Find where the given text appears and provide that cell's center as [X, Y] coordinate. 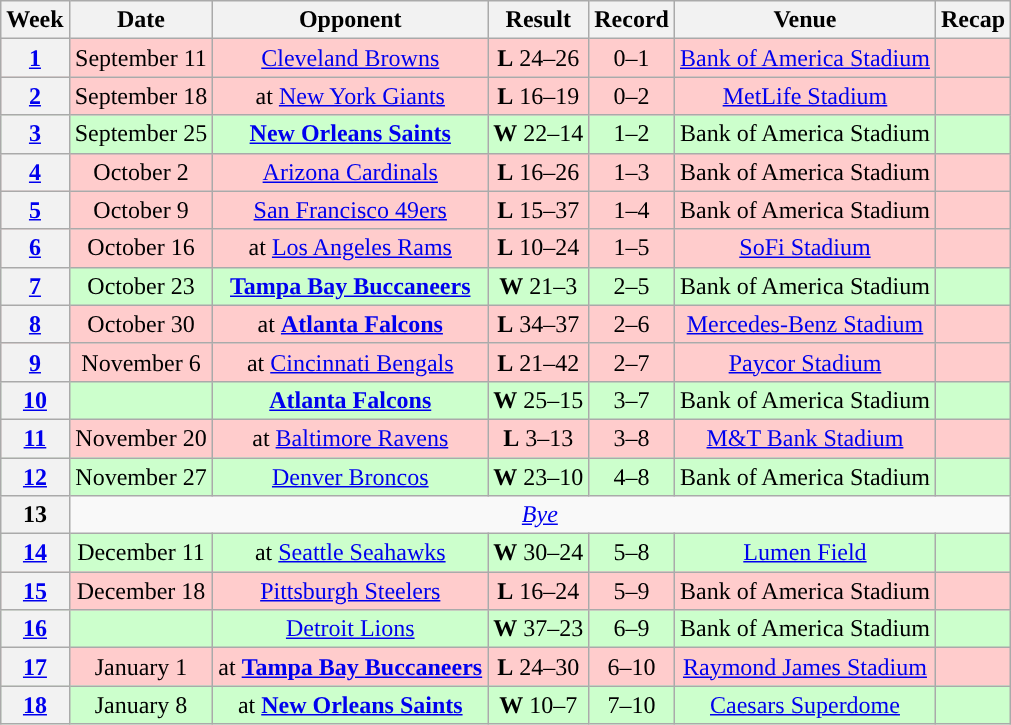
M&T Bank Stadium [804, 438]
18 [35, 705]
San Francisco 49ers [350, 210]
5–9 [632, 591]
L 16–26 [538, 172]
16 [35, 629]
Caesars Superdome [804, 705]
Atlanta Falcons [350, 400]
Lumen Field [804, 553]
L 10–24 [538, 248]
15 [35, 591]
5 [35, 210]
L 16–24 [538, 591]
7 [35, 286]
November 27 [141, 477]
at Baltimore Ravens [350, 438]
12 [35, 477]
8 [35, 324]
January 1 [141, 667]
September 11 [141, 58]
L 16–19 [538, 96]
December 18 [141, 591]
Arizona Cardinals [350, 172]
1–4 [632, 210]
October 9 [141, 210]
at Cincinnati Bengals [350, 362]
W 10–7 [538, 705]
2–7 [632, 362]
0–2 [632, 96]
1–3 [632, 172]
1–2 [632, 134]
Tampa Bay Buccaneers [350, 286]
1–5 [632, 248]
L 24–30 [538, 667]
3–7 [632, 400]
Recap [972, 20]
at Tampa Bay Buccaneers [350, 667]
Raymond James Stadium [804, 667]
0–1 [632, 58]
L 24–26 [538, 58]
Date [141, 20]
at New York Giants [350, 96]
October 23 [141, 286]
Opponent [350, 20]
9 [35, 362]
2 [35, 96]
2–5 [632, 286]
at New Orleans Saints [350, 705]
December 11 [141, 553]
W 30–24 [538, 553]
14 [35, 553]
L 3–13 [538, 438]
September 25 [141, 134]
L 15–37 [538, 210]
3–8 [632, 438]
Denver Broncos [350, 477]
7–10 [632, 705]
Result [538, 20]
Venue [804, 20]
SoFi Stadium [804, 248]
5–8 [632, 553]
W 21–3 [538, 286]
Pittsburgh Steelers [350, 591]
October 2 [141, 172]
Record [632, 20]
January 8 [141, 705]
November 6 [141, 362]
Paycor Stadium [804, 362]
November 20 [141, 438]
October 16 [141, 248]
W 22–14 [538, 134]
at Los Angeles Rams [350, 248]
at Atlanta Falcons [350, 324]
Bye [540, 515]
W 23–10 [538, 477]
W 37–23 [538, 629]
3 [35, 134]
L 34–37 [538, 324]
10 [35, 400]
Detroit Lions [350, 629]
13 [35, 515]
4 [35, 172]
October 30 [141, 324]
4–8 [632, 477]
2–6 [632, 324]
11 [35, 438]
Mercedes-Benz Stadium [804, 324]
MetLife Stadium [804, 96]
Week [35, 20]
September 18 [141, 96]
New Orleans Saints [350, 134]
6–9 [632, 629]
6 [35, 248]
Cleveland Browns [350, 58]
at Seattle Seahawks [350, 553]
W 25–15 [538, 400]
17 [35, 667]
L 21–42 [538, 362]
6–10 [632, 667]
1 [35, 58]
